Extract the (x, y) coordinate from the center of the cell holding the provided text.  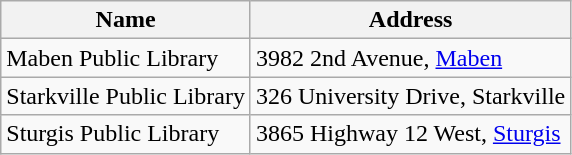
326 University Drive, Starkville (410, 96)
Address (410, 20)
Starkville Public Library (126, 96)
3982 2nd Avenue, Maben (410, 58)
3865 Highway 12 West, Sturgis (410, 134)
Maben Public Library (126, 58)
Name (126, 20)
Sturgis Public Library (126, 134)
